Extract the (X, Y) coordinate from the center of the cell holding the provided text.  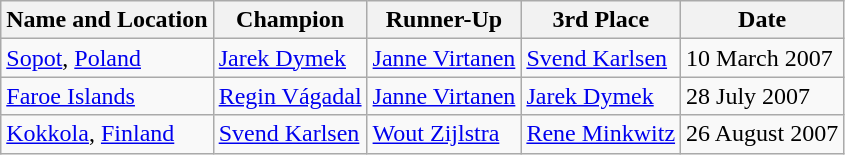
3rd Place (601, 20)
Runner-Up (444, 20)
Champion (290, 20)
Wout Zijlstra (444, 134)
26 August 2007 (762, 134)
Date (762, 20)
Kokkola, Finland (107, 134)
Faroe Islands (107, 96)
10 March 2007 (762, 58)
Name and Location (107, 20)
Rene Minkwitz (601, 134)
Regin Vágadal (290, 96)
28 July 2007 (762, 96)
Sopot, Poland (107, 58)
